Find where the given text appears and provide that cell's center as (X, Y) coordinate. 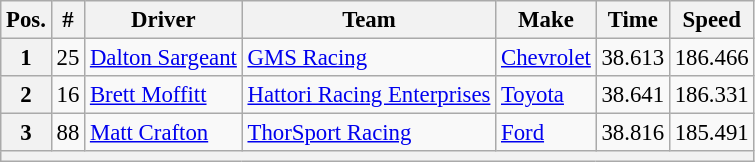
88 (68, 133)
1 (26, 58)
25 (68, 58)
Pos. (26, 20)
Driver (164, 20)
185.491 (712, 133)
38.816 (632, 133)
Team (369, 20)
GMS Racing (369, 58)
Matt Crafton (164, 133)
186.331 (712, 95)
Chevrolet (546, 58)
38.641 (632, 95)
Dalton Sargeant (164, 58)
2 (26, 95)
Toyota (546, 95)
Hattori Racing Enterprises (369, 95)
Speed (712, 20)
16 (68, 95)
3 (26, 133)
Ford (546, 133)
ThorSport Racing (369, 133)
# (68, 20)
Time (632, 20)
Brett Moffitt (164, 95)
186.466 (712, 58)
38.613 (632, 58)
Make (546, 20)
